Return the [X, Y] coordinate for the center point of the cell that contains the specified text.  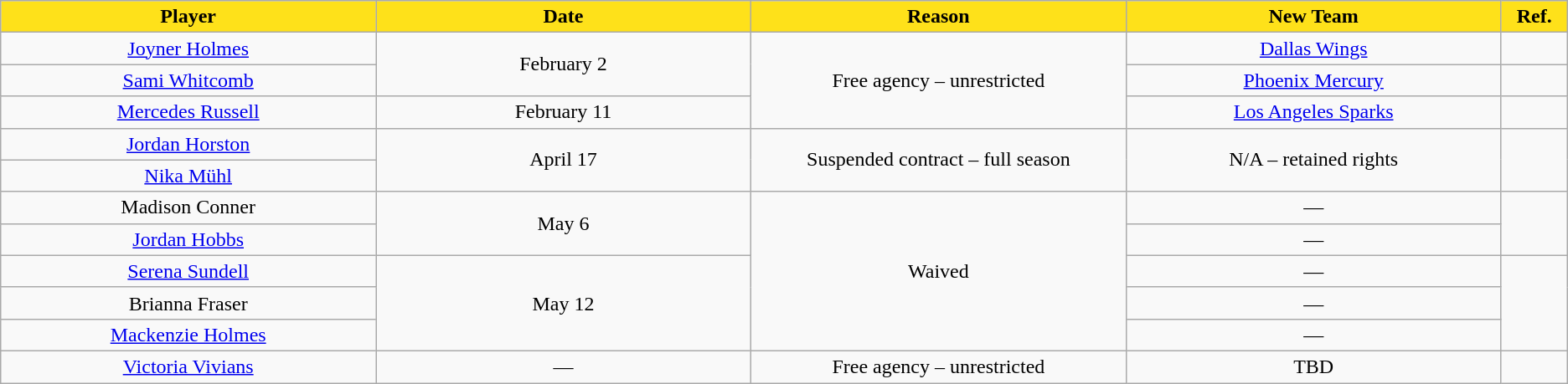
Date [564, 17]
New Team [1313, 17]
Los Angeles Sparks [1313, 112]
Mackenzie Holmes [188, 335]
Reason [938, 17]
Madison Conner [188, 207]
Dallas Wings [1313, 49]
May 6 [564, 223]
Jordan Hobbs [188, 239]
Victoria Vivians [188, 366]
Jordan Horston [188, 144]
Mercedes Russell [188, 112]
Serena Sundell [188, 271]
May 12 [564, 303]
Player [188, 17]
April 17 [564, 160]
February 11 [564, 112]
Brianna Fraser [188, 303]
Joyner Holmes [188, 49]
Ref. [1534, 17]
Sami Whitcomb [188, 80]
Waived [938, 271]
N/A – retained rights [1313, 160]
Nika Mühl [188, 176]
TBD [1313, 366]
February 2 [564, 64]
Phoenix Mercury [1313, 80]
Suspended contract – full season [938, 160]
